Output the (x, y) coordinate of the center of the cell containing the given text.  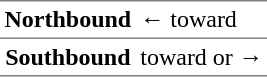
Southbound (68, 57)
Northbound (68, 20)
